Locate the cell with the specified text and output its (x, y) center coordinate. 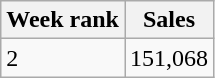
2 (63, 58)
Week rank (63, 20)
151,068 (168, 58)
Sales (168, 20)
